Search for the cell housing the specified text and yield its (x, y) center coordinate. 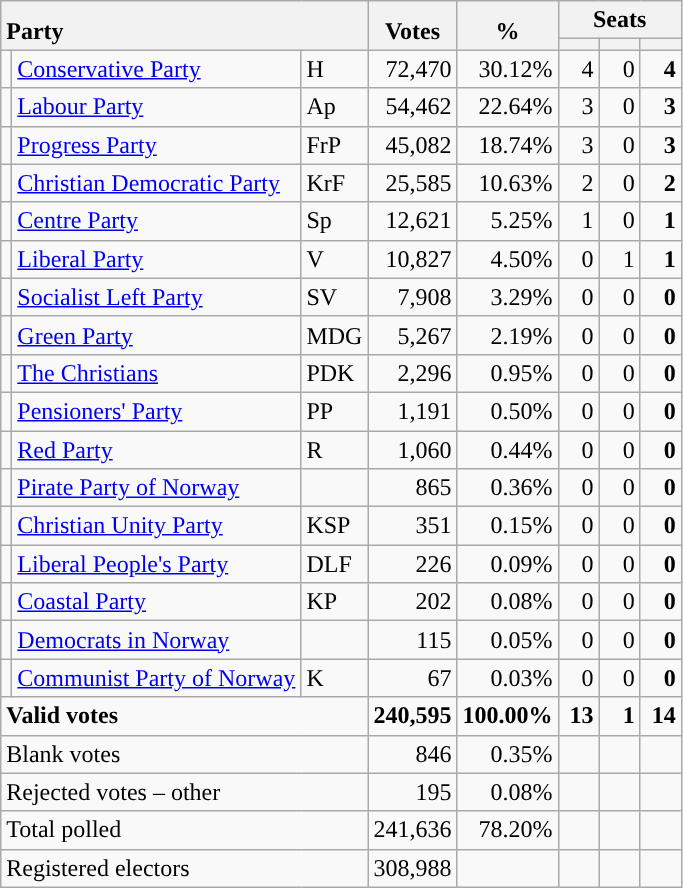
Pensioners' Party (156, 411)
5.25% (508, 221)
115 (412, 640)
100.00% (508, 716)
14 (660, 716)
241,636 (412, 830)
0.36% (508, 488)
22.64% (508, 107)
Christian Democratic Party (156, 183)
5,267 (412, 335)
865 (412, 488)
25,585 (412, 183)
0.35% (508, 754)
KrF (334, 183)
FrP (334, 145)
18.74% (508, 145)
0.05% (508, 640)
12,621 (412, 221)
7,908 (412, 297)
2,296 (412, 373)
1,191 (412, 411)
0.50% (508, 411)
K (334, 678)
SV (334, 297)
PDK (334, 373)
13 (578, 716)
Votes (412, 26)
67 (412, 678)
Labour Party (156, 107)
Pirate Party of Norway (156, 488)
Coastal Party (156, 602)
Green Party (156, 335)
1,060 (412, 449)
R (334, 449)
4.50% (508, 259)
72,470 (412, 69)
Total polled (184, 830)
Rejected votes – other (184, 792)
Ap (334, 107)
Socialist Left Party (156, 297)
DLF (334, 564)
226 (412, 564)
0.44% (508, 449)
Blank votes (184, 754)
Red Party (156, 449)
Sp (334, 221)
0.03% (508, 678)
195 (412, 792)
0.15% (508, 526)
846 (412, 754)
Progress Party (156, 145)
PP (334, 411)
45,082 (412, 145)
KSP (334, 526)
% (508, 26)
308,988 (412, 868)
Liberal Party (156, 259)
Party (184, 26)
Registered electors (184, 868)
Communist Party of Norway (156, 678)
Democrats in Norway (156, 640)
Seats (620, 20)
H (334, 69)
The Christians (156, 373)
30.12% (508, 69)
Valid votes (184, 716)
240,595 (412, 716)
54,462 (412, 107)
3.29% (508, 297)
78.20% (508, 830)
Conservative Party (156, 69)
Liberal People's Party (156, 564)
0.09% (508, 564)
351 (412, 526)
MDG (334, 335)
V (334, 259)
10,827 (412, 259)
0.95% (508, 373)
Christian Unity Party (156, 526)
2.19% (508, 335)
KP (334, 602)
202 (412, 602)
10.63% (508, 183)
Centre Party (156, 221)
